From the cell containing the given text, extract its center point as (X, Y) coordinate. 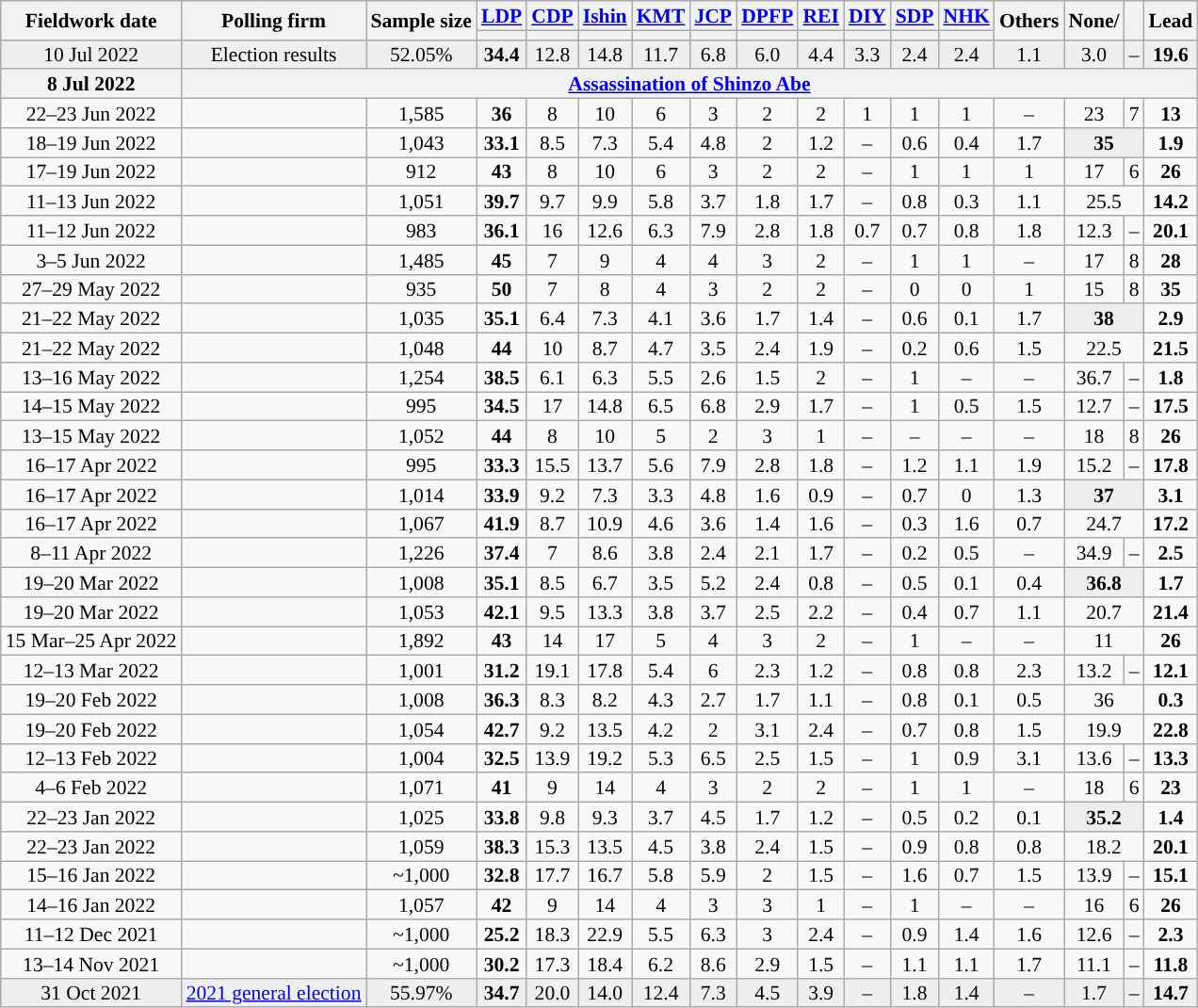
1,059 (420, 846)
17.5 (1172, 407)
5.9 (713, 876)
42.1 (501, 612)
1,035 (420, 318)
2.6 (713, 377)
935 (420, 288)
11.7 (661, 55)
10 Jul 2022 (91, 55)
13–15 May 2022 (91, 435)
38.3 (501, 846)
50 (501, 288)
13.7 (605, 465)
18.3 (552, 935)
32.5 (501, 757)
52.05% (420, 55)
14.7 (1172, 993)
9.8 (552, 818)
1,585 (420, 113)
25.5 (1104, 202)
15.5 (552, 465)
1,226 (420, 554)
15.1 (1172, 876)
33.9 (501, 494)
37.4 (501, 554)
Lead (1172, 21)
9.3 (605, 818)
11–12 Dec 2021 (91, 935)
38 (1104, 318)
6.2 (661, 963)
11–13 Jun 2022 (91, 202)
1,052 (420, 435)
10.9 (605, 524)
15.2 (1094, 465)
2.1 (767, 554)
8.3 (552, 699)
REI (821, 15)
20.7 (1104, 612)
33.3 (501, 465)
39.7 (501, 202)
DPFP (767, 15)
6.4 (552, 318)
42 (501, 904)
33.8 (501, 818)
3.0 (1094, 55)
11.1 (1094, 963)
12.4 (661, 993)
9.5 (552, 612)
15.3 (552, 846)
NHK (966, 15)
16.7 (605, 876)
15–16 Jan 2022 (91, 876)
2021 general election (274, 993)
22.8 (1172, 729)
1,067 (420, 524)
32.8 (501, 876)
DIY (867, 15)
42.7 (501, 729)
22.9 (605, 935)
31.2 (501, 671)
30.2 (501, 963)
15 (1094, 288)
36.3 (501, 699)
1,071 (420, 788)
14.0 (605, 993)
9.7 (552, 202)
KMT (661, 15)
17.7 (552, 876)
6.1 (552, 377)
12.1 (1172, 671)
1,057 (420, 904)
17.2 (1172, 524)
12–13 Mar 2022 (91, 671)
21.4 (1172, 612)
5.6 (661, 465)
21.5 (1172, 349)
Election results (274, 55)
4–6 Feb 2022 (91, 788)
1,054 (420, 729)
13–16 May 2022 (91, 377)
5.3 (661, 757)
14.2 (1172, 202)
4.7 (661, 349)
4.3 (661, 699)
14–16 Jan 2022 (91, 904)
4.4 (821, 55)
19.1 (552, 671)
Others (1029, 21)
18.2 (1104, 846)
18–19 Jun 2022 (91, 143)
6.0 (767, 55)
1,014 (420, 494)
8.2 (605, 699)
17–19 Jun 2022 (91, 171)
31 Oct 2021 (91, 993)
4.1 (661, 318)
22–23 Jun 2022 (91, 113)
983 (420, 230)
13.6 (1094, 757)
Polling firm (274, 21)
18.4 (605, 963)
12.3 (1094, 230)
14–15 May 2022 (91, 407)
19.9 (1104, 729)
34.5 (501, 407)
25.2 (501, 935)
Sample size (420, 21)
45 (501, 260)
1,254 (420, 377)
4.6 (661, 524)
34.4 (501, 55)
12.8 (552, 55)
1,001 (420, 671)
1,043 (420, 143)
1.3 (1029, 494)
3.9 (821, 993)
11.8 (1172, 963)
8 Jul 2022 (91, 85)
JCP (713, 15)
1,485 (420, 260)
2.7 (713, 699)
1,048 (420, 349)
38.5 (501, 377)
11–12 Jun 2022 (91, 230)
3–5 Jun 2022 (91, 260)
37 (1104, 494)
4.2 (661, 729)
33.1 (501, 143)
55.97% (420, 993)
12–13 Feb 2022 (91, 757)
22.5 (1104, 349)
15 Mar–25 Apr 2022 (91, 641)
1,004 (420, 757)
Assassination of Shinzo Abe (689, 85)
LDP (501, 15)
5.2 (713, 582)
Fieldwork date (91, 21)
13–14 Nov 2021 (91, 963)
8–11 Apr 2022 (91, 554)
9.9 (605, 202)
34.9 (1094, 554)
13 (1172, 113)
1,025 (420, 818)
24.7 (1104, 524)
13.2 (1094, 671)
1,053 (420, 612)
1,051 (420, 202)
912 (420, 171)
1,892 (420, 641)
SDP (915, 15)
None/ (1094, 21)
34.7 (501, 993)
35.2 (1104, 818)
CDP (552, 15)
27–29 May 2022 (91, 288)
Ishin (605, 15)
36.1 (501, 230)
17.3 (552, 963)
36.8 (1104, 582)
12.7 (1094, 407)
19.6 (1172, 55)
6.7 (605, 582)
11 (1104, 641)
41.9 (501, 524)
20.0 (552, 993)
41 (501, 788)
36.7 (1094, 377)
28 (1172, 260)
2.2 (821, 612)
19.2 (605, 757)
